Capture the cell that displays the provided text and extract its [X, Y] central coordinate. 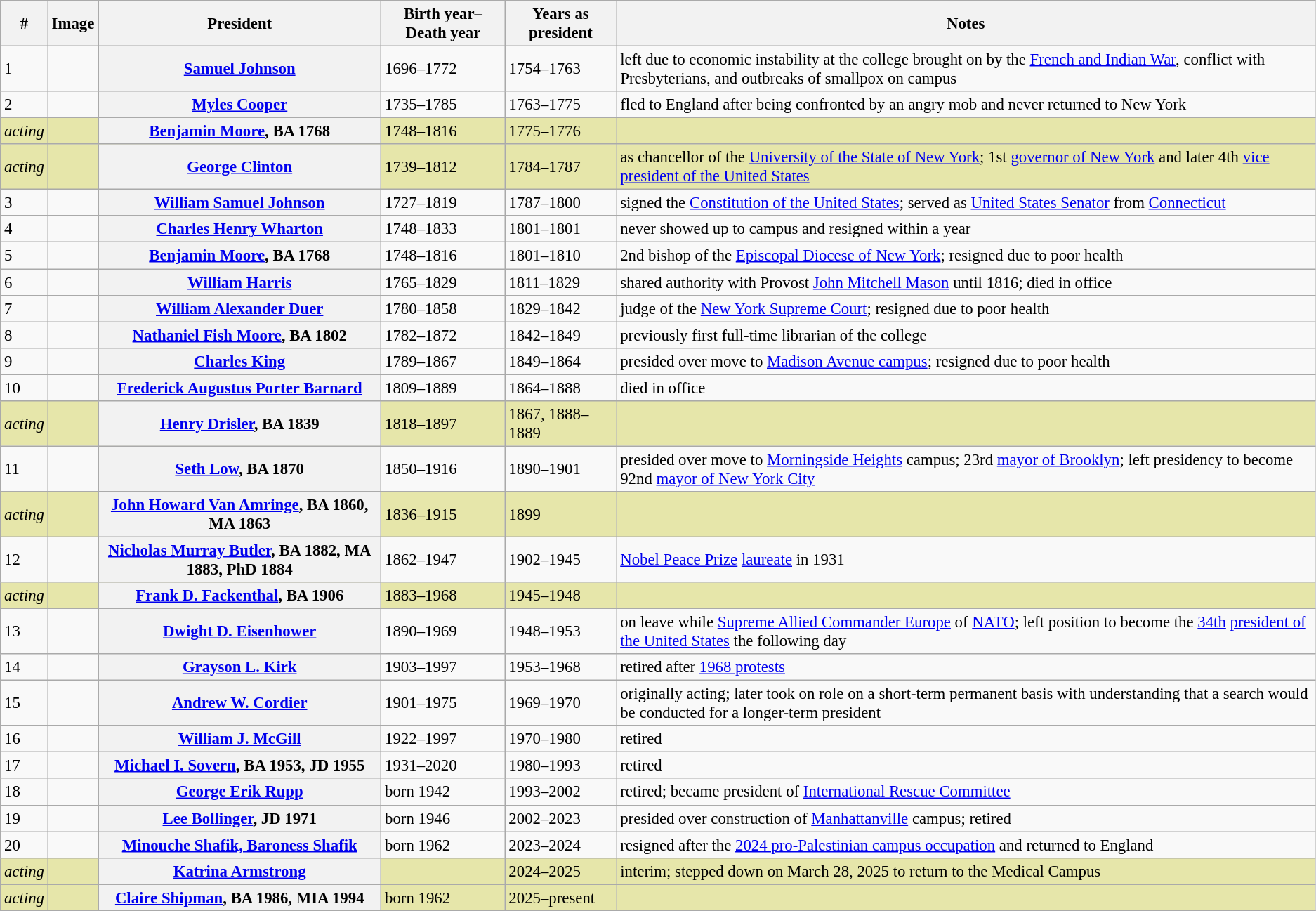
1818–1897 [443, 424]
retired after 1968 protests [966, 667]
1980–1993 [560, 766]
1890–1901 [560, 469]
1901–1975 [443, 704]
1931–2020 [443, 766]
1945–1948 [560, 596]
presided over move to Morningside Heights campus; 23rd mayor of Brooklyn; left presidency to become 92nd mayor of New York City [966, 469]
signed the Constitution of the United States; served as United States Senator from Connecticut [966, 203]
Claire Shipman, BA 1986, MIA 1994 [240, 898]
2nd bishop of the Episcopal Diocese of New York; resigned due to poor health [966, 256]
1862–1947 [443, 559]
1735–1785 [443, 105]
Frederick Augustus Porter Barnard [240, 388]
6 [25, 282]
1890–1969 [443, 632]
2025–present [560, 898]
15 [25, 704]
1836–1915 [443, 514]
1864–1888 [560, 388]
Nobel Peace Prize laureate in 1931 [966, 559]
2002–2023 [560, 818]
Henry Drisler, BA 1839 [240, 424]
judge of the New York Supreme Court; resigned due to poor health [966, 308]
John Howard Van Amringe, BA 1860, MA 1863 [240, 514]
2023–2024 [560, 845]
2 [25, 105]
1922–1997 [443, 739]
1867, 1888–1889 [560, 424]
2024–2025 [560, 871]
16 [25, 739]
previously first full-time librarian of the college [966, 335]
Dwight D. Eisenhower [240, 632]
presided over move to Madison Avenue campus; resigned due to poor health [966, 361]
originally acting; later took on role on a short-term permanent basis with understanding that a search would be conducted for a longer-term president [966, 704]
14 [25, 667]
Grayson L. Kirk [240, 667]
George Clinton [240, 167]
Andrew W. Cordier [240, 704]
William Samuel Johnson [240, 203]
1754–1763 [560, 69]
# [25, 24]
Birth year–Death year [443, 24]
1782–1872 [443, 335]
1849–1864 [560, 361]
interim; stepped down on March 28, 2025 to return to the Medical Campus [966, 871]
1899 [560, 514]
retired; became president of International Rescue Committee [966, 792]
Charles Henry Wharton [240, 230]
William Alexander Duer [240, 308]
as chancellor of the University of the State of New York; 1st governor of New York and later 4th vice president of the United States [966, 167]
1948–1953 [560, 632]
1789–1867 [443, 361]
20 [25, 845]
shared authority with Provost John Mitchell Mason until 1816; died in office [966, 282]
17 [25, 766]
1801–1810 [560, 256]
1775–1776 [560, 131]
Katrina Armstrong [240, 871]
Charles King [240, 361]
1902–1945 [560, 559]
never showed up to campus and resigned within a year [966, 230]
1811–1829 [560, 282]
8 [25, 335]
4 [25, 230]
on leave while Supreme Allied Commander Europe of NATO; left position to become the 34th president of the United States the following day [966, 632]
3 [25, 203]
1850–1916 [443, 469]
Nathaniel Fish Moore, BA 1802 [240, 335]
18 [25, 792]
1801–1801 [560, 230]
7 [25, 308]
1784–1787 [560, 167]
1780–1858 [443, 308]
President [240, 24]
1787–1800 [560, 203]
presided over construction of Manhattanville campus; retired [966, 818]
12 [25, 559]
1809–1889 [443, 388]
Notes [966, 24]
born 1942 [443, 792]
1970–1980 [560, 739]
1829–1842 [560, 308]
1763–1775 [560, 105]
1748–1833 [443, 230]
1993–2002 [560, 792]
Lee Bollinger, JD 1971 [240, 818]
Nicholas Murray Butler, BA 1882, MA 1883, PhD 1884 [240, 559]
1727–1819 [443, 203]
George Erik Rupp [240, 792]
Minouche Shafik, Baroness Shafik [240, 845]
10 [25, 388]
fled to England after being confronted by an angry mob and never returned to New York [966, 105]
Image [73, 24]
1969–1970 [560, 704]
Samuel Johnson [240, 69]
1953–1968 [560, 667]
born 1946 [443, 818]
Years as president [560, 24]
1739–1812 [443, 167]
19 [25, 818]
died in office [966, 388]
1765–1829 [443, 282]
9 [25, 361]
Michael I. Sovern, BA 1953, JD 1955 [240, 766]
1 [25, 69]
1696–1772 [443, 69]
1842–1849 [560, 335]
Frank D. Fackenthal, BA 1906 [240, 596]
Myles Cooper [240, 105]
resigned after the 2024 pro-Palestinian campus occupation and returned to England [966, 845]
William J. McGill [240, 739]
1903–1997 [443, 667]
5 [25, 256]
Seth Low, BA 1870 [240, 469]
William Harris [240, 282]
1883–1968 [443, 596]
13 [25, 632]
11 [25, 469]
